Locate the cell with the specified text and output its [x, y] center coordinate. 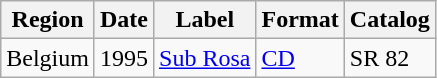
SR 82 [390, 58]
Label [205, 20]
Region [48, 20]
Catalog [390, 20]
Sub Rosa [205, 58]
Format [300, 20]
1995 [124, 58]
Date [124, 20]
Belgium [48, 58]
CD [300, 58]
